Locate the cell with the specified text and output its [X, Y] center coordinate. 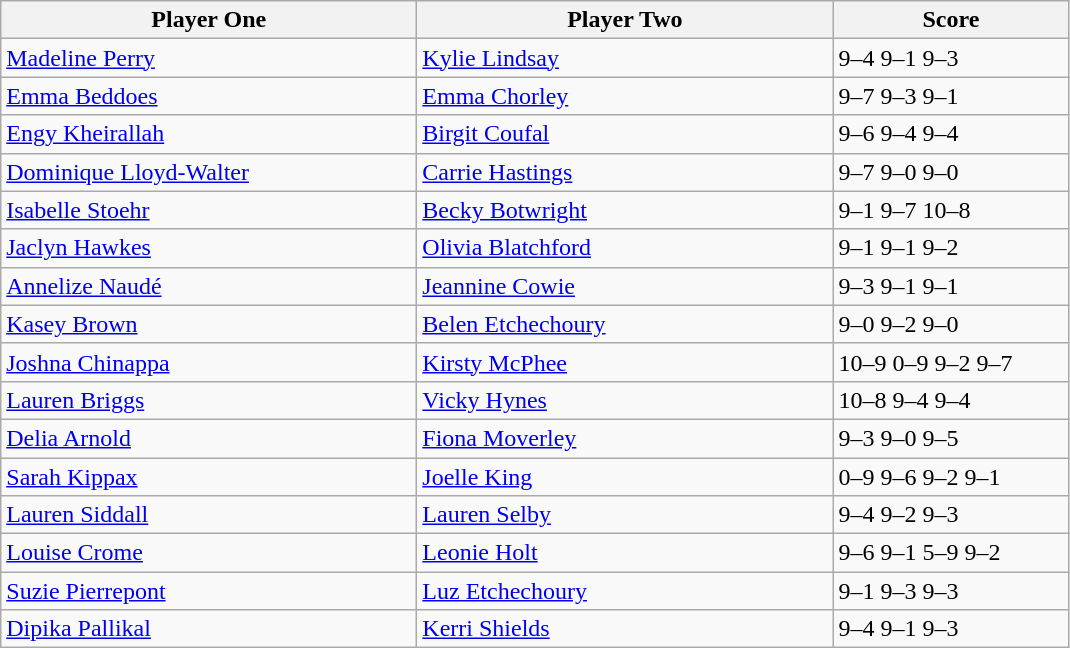
Kylie Lindsay [625, 58]
9–1 9–7 10–8 [951, 210]
Jaclyn Hawkes [209, 248]
9–0 9–2 9–0 [951, 324]
9–3 9–0 9–5 [951, 438]
Engy Kheirallah [209, 134]
9–7 9–3 9–1 [951, 96]
Emma Chorley [625, 96]
9–4 9–2 9–3 [951, 515]
Olivia Blatchford [625, 248]
Jeannine Cowie [625, 286]
Madeline Perry [209, 58]
Birgit Coufal [625, 134]
9–1 9–3 9–3 [951, 591]
9–3 9–1 9–1 [951, 286]
Leonie Holt [625, 553]
Kirsty McPhee [625, 362]
Becky Botwright [625, 210]
Belen Etchechoury [625, 324]
Joshna Chinappa [209, 362]
Player One [209, 20]
Suzie Pierrepont [209, 591]
Sarah Kippax [209, 477]
Lauren Selby [625, 515]
0–9 9–6 9–2 9–1 [951, 477]
Isabelle Stoehr [209, 210]
Dominique Lloyd-Walter [209, 172]
Player Two [625, 20]
Louise Crome [209, 553]
Fiona Moverley [625, 438]
Emma Beddoes [209, 96]
Carrie Hastings [625, 172]
10–9 0–9 9–2 9–7 [951, 362]
10–8 9–4 9–4 [951, 400]
9–6 9–4 9–4 [951, 134]
Annelize Naudé [209, 286]
Kasey Brown [209, 324]
Vicky Hynes [625, 400]
Joelle King [625, 477]
Lauren Siddall [209, 515]
Luz Etchechoury [625, 591]
9–1 9–1 9–2 [951, 248]
Lauren Briggs [209, 400]
Dipika Pallikal [209, 629]
9–6 9–1 5–9 9–2 [951, 553]
Delia Arnold [209, 438]
Kerri Shields [625, 629]
Score [951, 20]
9–7 9–0 9–0 [951, 172]
